For the text-containing cell, return its midpoint in (x, y) coordinate format. 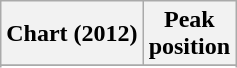
Peakposition (189, 34)
Chart (2012) (72, 34)
